For the text-containing cell, return its midpoint in [x, y] coordinate format. 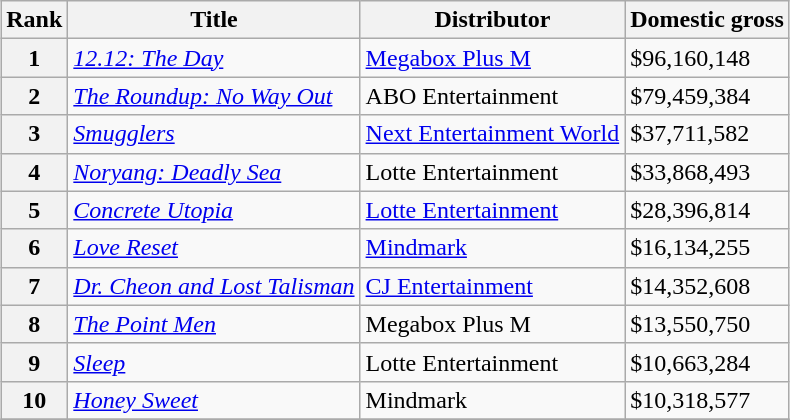
$96,160,148 [708, 58]
Sleep [214, 362]
$10,318,577 [708, 400]
8 [34, 324]
$37,711,582 [708, 134]
12.12: The Day [214, 58]
9 [34, 362]
Smugglers [214, 134]
Dr. Cheon and Lost Talisman [214, 286]
Title [214, 20]
$10,663,284 [708, 362]
Next Entertainment World [492, 134]
$16,134,255 [708, 248]
10 [34, 400]
$79,459,384 [708, 96]
$13,550,750 [708, 324]
7 [34, 286]
5 [34, 210]
ABO Entertainment [492, 96]
$14,352,608 [708, 286]
Distributor [492, 20]
1 [34, 58]
Domestic gross [708, 20]
Noryang: Deadly Sea [214, 172]
Concrete Utopia [214, 210]
Rank [34, 20]
$33,868,493 [708, 172]
2 [34, 96]
4 [34, 172]
CJ Entertainment [492, 286]
The Point Men [214, 324]
$28,396,814 [708, 210]
3 [34, 134]
Love Reset [214, 248]
6 [34, 248]
Honey Sweet [214, 400]
The Roundup: No Way Out [214, 96]
